Detect which cell encompasses the target text, then output its (x, y) center coordinate. 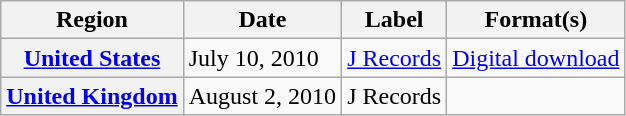
Date (262, 20)
July 10, 2010 (262, 58)
United States (92, 58)
Label (394, 20)
United Kingdom (92, 96)
August 2, 2010 (262, 96)
Region (92, 20)
Format(s) (536, 20)
Digital download (536, 58)
